Capture the cell that displays the provided text and extract its [x, y] central coordinate. 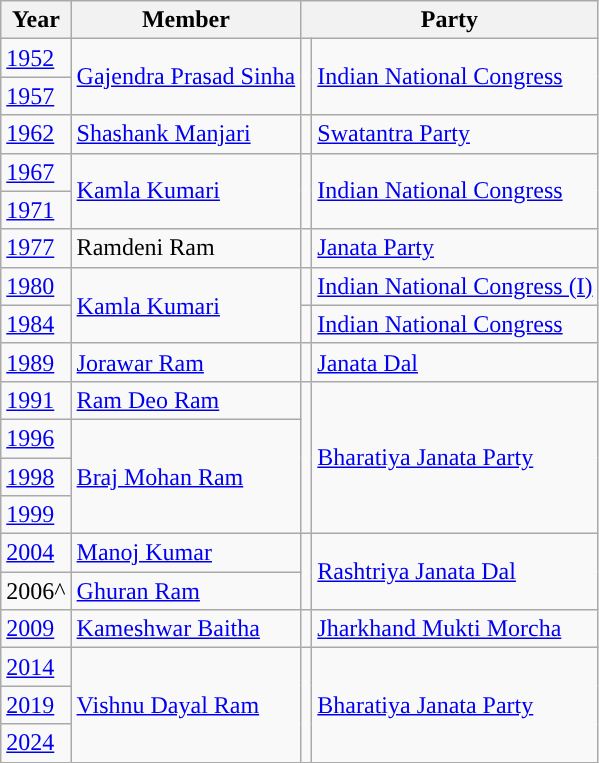
Janata Dal [455, 362]
1967 [36, 172]
Year [36, 20]
Jorawar Ram [186, 362]
2004 [36, 553]
Swatantra Party [455, 134]
1999 [36, 515]
Indian National Congress (I) [455, 286]
Gajendra Prasad Sinha [186, 77]
Manoj Kumar [186, 553]
Ghuran Ram [186, 591]
1980 [36, 286]
Ramdeni Ram [186, 248]
1996 [36, 438]
Party [450, 20]
1952 [36, 58]
1957 [36, 96]
1989 [36, 362]
2014 [36, 667]
2006^ [36, 591]
1991 [36, 400]
2019 [36, 705]
Jharkhand Mukti Morcha [455, 629]
Braj Mohan Ram [186, 476]
Shashank Manjari [186, 134]
Rashtriya Janata Dal [455, 572]
Ram Deo Ram [186, 400]
1977 [36, 248]
Member [186, 20]
2024 [36, 743]
1984 [36, 324]
Kameshwar Baitha [186, 629]
1971 [36, 210]
1998 [36, 477]
Janata Party [455, 248]
Vishnu Dayal Ram [186, 705]
1962 [36, 134]
2009 [36, 629]
